Locate the cell with the specified text and output its [X, Y] center coordinate. 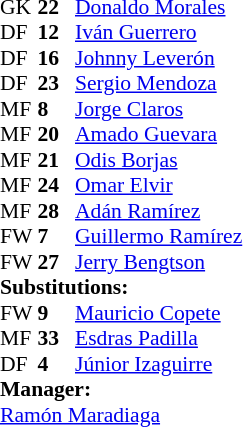
4 [57, 364]
Iván Guerrero [158, 33]
Odis Borjas [158, 160]
12 [57, 33]
Manager: [121, 389]
Júnior Izaguirre [158, 364]
Omar Elvir [158, 185]
Substitutions: [121, 287]
7 [57, 237]
Esdras Padilla [158, 339]
Johnny Leverón [158, 58]
Amado Guevara [158, 135]
Sergio Mendoza [158, 83]
23 [57, 83]
Mauricio Copete [158, 313]
27 [57, 262]
28 [57, 211]
8 [57, 109]
Guillermo Ramírez [158, 237]
Adán Ramírez [158, 211]
20 [57, 135]
33 [57, 339]
Jerry Bengtson [158, 262]
21 [57, 160]
16 [57, 58]
9 [57, 313]
Jorge Claros [158, 109]
24 [57, 185]
